Extract the (x, y) coordinate from the center of the cell holding the provided text.  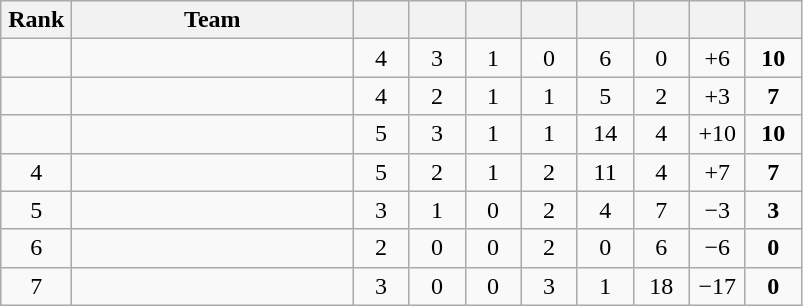
+10 (717, 134)
−6 (717, 248)
−3 (717, 210)
14 (605, 134)
Team (212, 20)
−17 (717, 286)
18 (661, 286)
+6 (717, 58)
Rank (36, 20)
11 (605, 172)
+7 (717, 172)
+3 (717, 96)
